Scan for the cell matching the given text and deliver its (X, Y) coordinate at center. 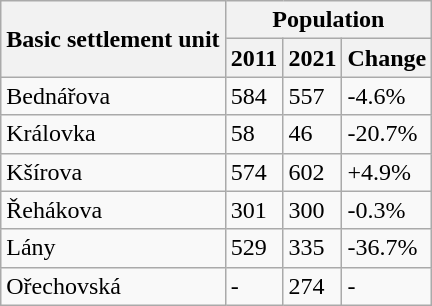
557 (312, 96)
-20.7% (387, 134)
-36.7% (387, 248)
Basic settlement unit (113, 39)
301 (254, 210)
Lány (113, 248)
Population (328, 20)
2011 (254, 58)
584 (254, 96)
Bednářova (113, 96)
574 (254, 172)
2021 (312, 58)
Královka (113, 134)
+4.9% (387, 172)
-4.6% (387, 96)
335 (312, 248)
300 (312, 210)
Ořechovská (113, 286)
602 (312, 172)
274 (312, 286)
46 (312, 134)
Change (387, 58)
Řehákova (113, 210)
58 (254, 134)
Kšírova (113, 172)
529 (254, 248)
-0.3% (387, 210)
